Determine the [X, Y] coordinate at the center of the cell enclosing the given text.  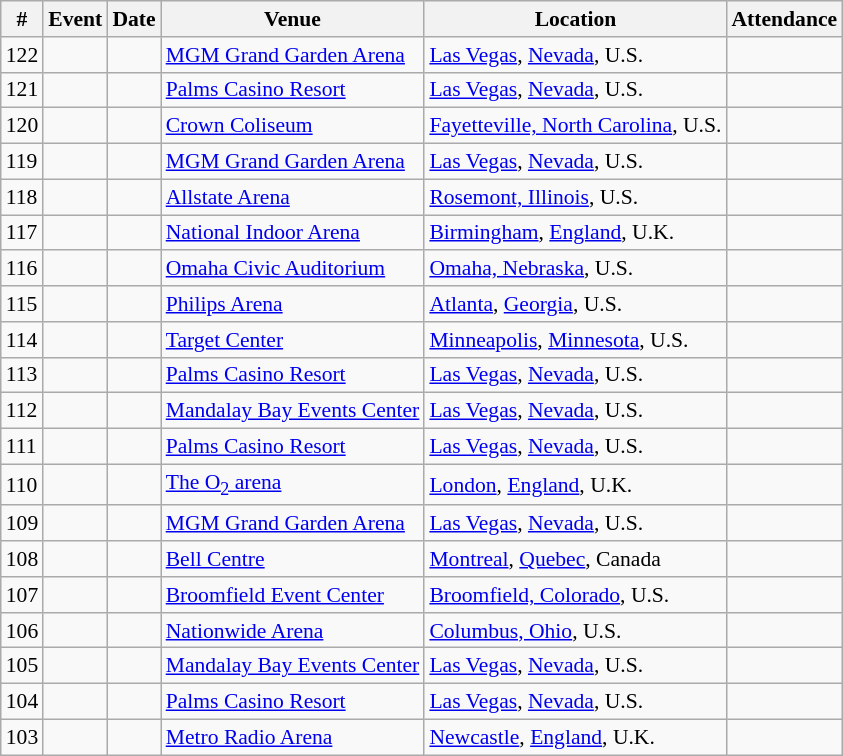
103 [22, 737]
116 [22, 269]
121 [22, 90]
Atlanta, Georgia, U.S. [575, 304]
108 [22, 559]
# [22, 19]
106 [22, 631]
Birmingham, England, U.K. [575, 233]
113 [22, 375]
117 [22, 233]
Columbus, Ohio, U.S. [575, 631]
Event [75, 19]
Bell Centre [293, 559]
National Indoor Arena [293, 233]
Newcastle, England, U.K. [575, 737]
104 [22, 702]
112 [22, 411]
Venue [293, 19]
Target Center [293, 340]
Fayetteville, North Carolina, U.S. [575, 126]
114 [22, 340]
119 [22, 162]
122 [22, 55]
109 [22, 524]
London, England, U.K. [575, 484]
Crown Coliseum [293, 126]
115 [22, 304]
Metro Radio Arena [293, 737]
111 [22, 447]
118 [22, 197]
110 [22, 484]
Montreal, Quebec, Canada [575, 559]
Attendance [784, 19]
Nationwide Arena [293, 631]
Philips Arena [293, 304]
Omaha, Nebraska, U.S. [575, 269]
Date [134, 19]
105 [22, 666]
Rosemont, Illinois, U.S. [575, 197]
Allstate Arena [293, 197]
Location [575, 19]
Minneapolis, Minnesota, U.S. [575, 340]
120 [22, 126]
Broomfield, Colorado, U.S. [575, 595]
The O2 arena [293, 484]
Broomfield Event Center [293, 595]
Omaha Civic Auditorium [293, 269]
107 [22, 595]
